Return the (X, Y) coordinate for the center point of the cell that contains the specified text.  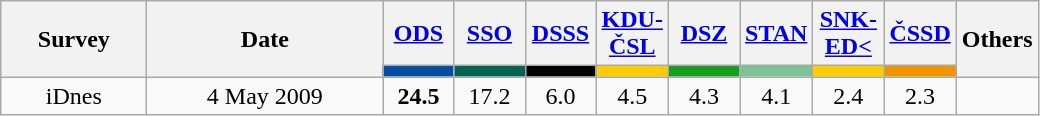
iDnes (74, 96)
SNK-ED< (848, 34)
KDU-ČSL (632, 34)
2.4 (848, 96)
Date (265, 39)
4 May 2009 (265, 96)
DSSS (560, 34)
17.2 (490, 96)
4.1 (776, 96)
ČSSD (920, 34)
2.3 (920, 96)
4.3 (704, 96)
4.5 (632, 96)
Others (997, 39)
ODS (418, 34)
SSO (490, 34)
DSZ (704, 34)
6.0 (560, 96)
24.5 (418, 96)
Survey (74, 39)
STAN (776, 34)
